Provide the [x, y] coordinate of the cell's center where the given text is located.  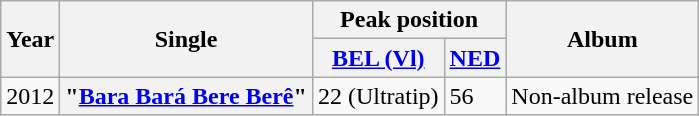
NED [475, 58]
22 (Ultratip) [378, 96]
Year [30, 39]
Peak position [408, 20]
2012 [30, 96]
Single [186, 39]
BEL (Vl) [378, 58]
Album [602, 39]
56 [475, 96]
Non-album release [602, 96]
"Bara Bará Bere Berê" [186, 96]
